Search for the cell housing the specified text and yield its (x, y) center coordinate. 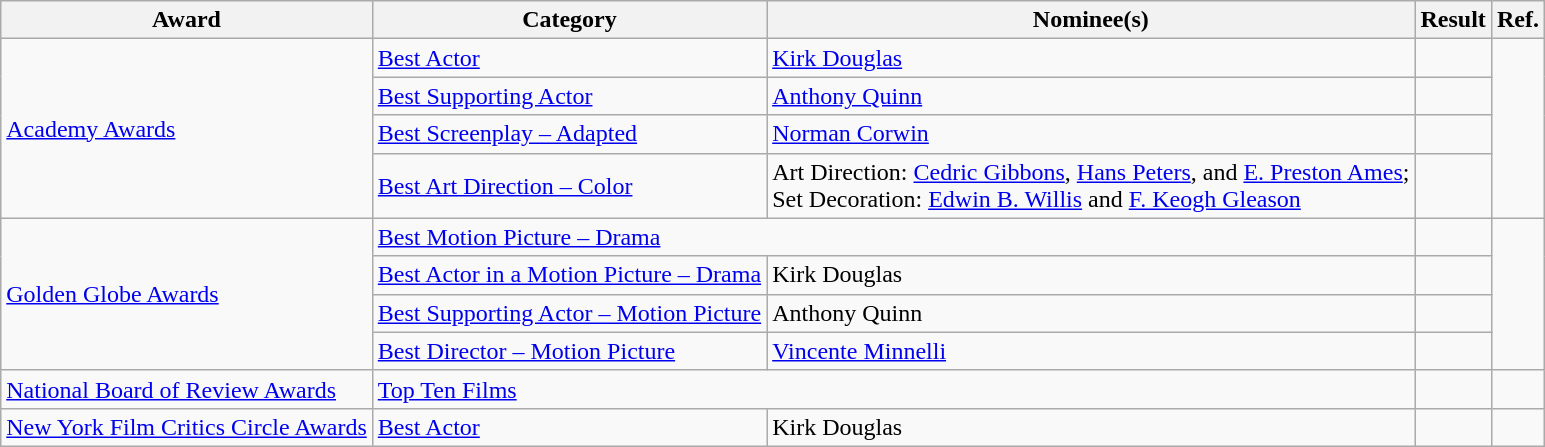
Best Director – Motion Picture (569, 351)
Golden Globe Awards (187, 294)
Top Ten Films (894, 389)
Best Motion Picture – Drama (894, 237)
Vincente Minnelli (1091, 351)
National Board of Review Awards (187, 389)
Ref. (1518, 20)
Best Actor in a Motion Picture – Drama (569, 275)
Norman Corwin (1091, 134)
Nominee(s) (1091, 20)
Best Supporting Actor (569, 96)
Best Screenplay – Adapted (569, 134)
Category (569, 20)
Result (1453, 20)
Art Direction: Cedric Gibbons, Hans Peters, and E. Preston Ames; Set Decoration: Edwin B. Willis and F. Keogh Gleason (1091, 186)
Best Art Direction – Color (569, 186)
Award (187, 20)
Academy Awards (187, 128)
New York Film Critics Circle Awards (187, 427)
Best Supporting Actor – Motion Picture (569, 313)
